Pinpoint the cell where the given text exists, returning its (x, y) midpoint coordinate. 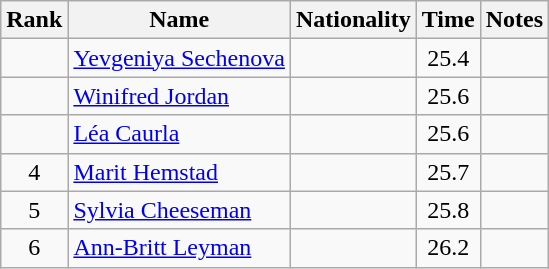
4 (34, 172)
25.4 (448, 58)
Rank (34, 20)
6 (34, 248)
Nationality (353, 20)
Sylvia Cheeseman (180, 210)
Ann-Britt Leyman (180, 248)
Notes (514, 20)
5 (34, 210)
Winifred Jordan (180, 96)
25.8 (448, 210)
Time (448, 20)
Léa Caurla (180, 134)
Yevgeniya Sechenova (180, 58)
Name (180, 20)
25.7 (448, 172)
26.2 (448, 248)
Marit Hemstad (180, 172)
